Provide the [x, y] coordinate of the cell's center where the given text is located.  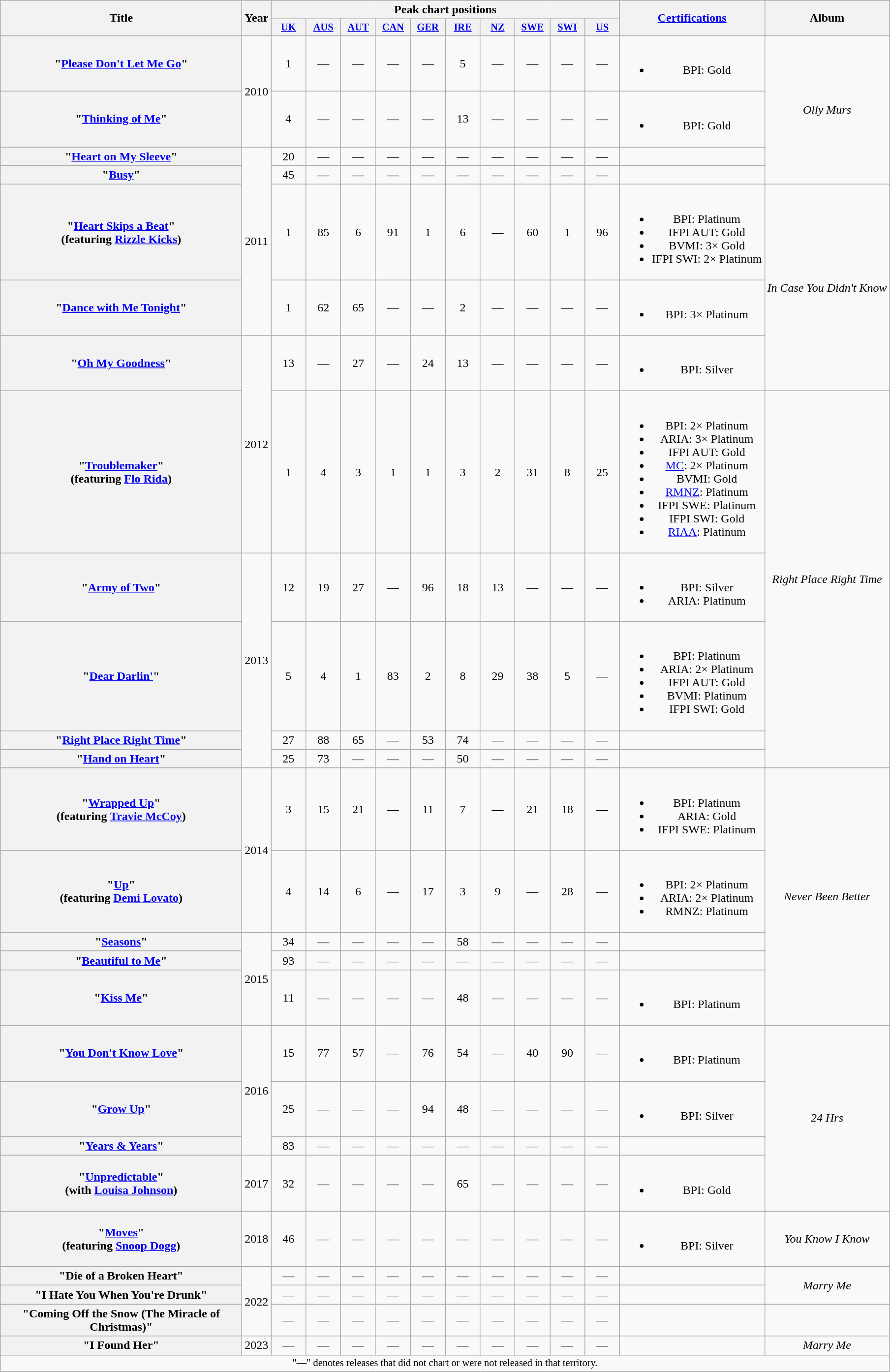
"Years & Years" [121, 1146]
NZ [498, 28]
94 [428, 1109]
SWE [532, 28]
"Right Place Right Time" [121, 740]
24 [428, 363]
"Army of Two" [121, 587]
"Oh My Goodness" [121, 363]
2016 [257, 1091]
2015 [257, 979]
2013 [257, 660]
57 [358, 1054]
"Hand on Heart" [121, 759]
45 [288, 175]
"Kiss Me" [121, 998]
14 [324, 891]
31 [532, 472]
UK [288, 28]
90 [568, 1054]
"Moves"(featuring Snoop Dogg) [121, 1239]
BPI: SilverARIA: Platinum [692, 587]
"You Don't Know Love" [121, 1054]
73 [324, 759]
BPI: 2× PlatinumARIA: 2× PlatinumRMNZ: Platinum [692, 891]
Title [121, 18]
7 [462, 809]
"Die of a Broken Heart" [121, 1276]
IRE [462, 28]
US [602, 28]
"I Hate You When You're Drunk" [121, 1295]
"Beautiful to Me" [121, 960]
29 [498, 676]
"Busy" [121, 175]
93 [288, 960]
19 [324, 587]
77 [324, 1054]
Olly Murs [827, 110]
54 [462, 1054]
You Know I Know [827, 1239]
2018 [257, 1239]
Album [827, 18]
60 [532, 232]
Never Been Better [827, 896]
9 [498, 891]
58 [462, 942]
50 [462, 759]
2010 [257, 91]
76 [428, 1054]
"Grow Up" [121, 1109]
BPI: PlatinumIFPI AUT: GoldBVMI: 3× GoldIFPI SWI: 2× Platinum [692, 232]
AUS [324, 28]
"Seasons" [121, 942]
74 [462, 740]
Peak chart positions [446, 10]
17 [428, 891]
2011 [257, 241]
88 [324, 740]
SWI [568, 28]
"Heart on My Sleeve" [121, 156]
Year [257, 18]
2017 [257, 1184]
32 [288, 1184]
CAN [393, 28]
BPI: 2× PlatinumARIA: 3× PlatinumIFPI AUT: GoldMC: 2× PlatinumBVMI: GoldRMNZ: PlatinumIFPI SWE: PlatinumIFPI SWI: GoldRIAA: Platinum [692, 472]
12 [288, 587]
62 [324, 308]
"Dear Darlin'" [121, 676]
20 [288, 156]
85 [324, 232]
GER [428, 28]
"Up"(featuring Demi Lovato) [121, 891]
53 [428, 740]
BPI: PlatinumARIA: 2× PlatinumIFPI AUT: GoldBVMI: PlatinumIFPI SWI: Gold [692, 676]
Certifications [692, 18]
"Unpredictable"(with Louisa Johnson) [121, 1184]
"Please Don't Let Me Go" [121, 63]
34 [288, 942]
2012 [257, 444]
"—" denotes releases that did not chart or were not released in that territory. [445, 1363]
BPI: PlatinumARIA: GoldIFPI SWE: Platinum [692, 809]
40 [532, 1054]
"Coming Off the Snow (The Miracle of Christmas)" [121, 1320]
"Heart Skips a Beat"(featuring Rizzle Kicks) [121, 232]
Right Place Right Time [827, 579]
"Troublemaker"(featuring Flo Rida) [121, 472]
"Wrapped Up"(featuring Travie McCoy) [121, 809]
"Thinking of Me" [121, 119]
24 Hrs [827, 1119]
38 [532, 676]
2023 [257, 1345]
91 [393, 232]
"I Found Her" [121, 1345]
2022 [257, 1302]
In Case You Didn't Know [827, 288]
2014 [257, 850]
AUT [358, 28]
46 [288, 1239]
BPI: 3× Platinum [692, 308]
28 [568, 891]
"Dance with Me Tonight" [121, 308]
